For the text-containing cell, return its midpoint in (X, Y) coordinate format. 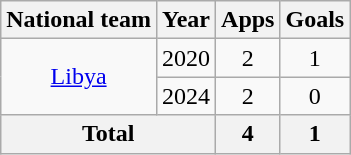
0 (315, 96)
Goals (315, 20)
2024 (186, 96)
National team (79, 20)
Apps (248, 20)
Total (108, 134)
Year (186, 20)
2020 (186, 58)
4 (248, 134)
Libya (79, 77)
